Find where the given text appears and provide that cell's center as (x, y) coordinate. 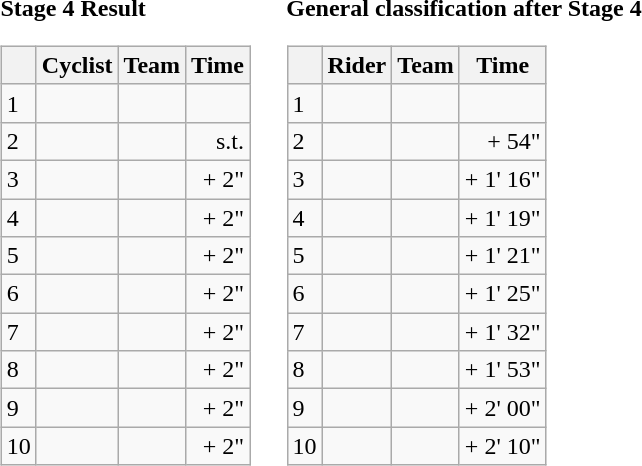
+ 54" (502, 141)
+ 1' 16" (502, 179)
+ 1' 19" (502, 217)
+ 1' 25" (502, 294)
+ 1' 21" (502, 256)
Cyclist (77, 65)
Rider (357, 65)
s.t. (218, 141)
+ 1' 53" (502, 370)
+ 1' 32" (502, 332)
+ 2' 00" (502, 408)
+ 2' 10" (502, 446)
